Locate the cell with the specified text and output its (X, Y) center coordinate. 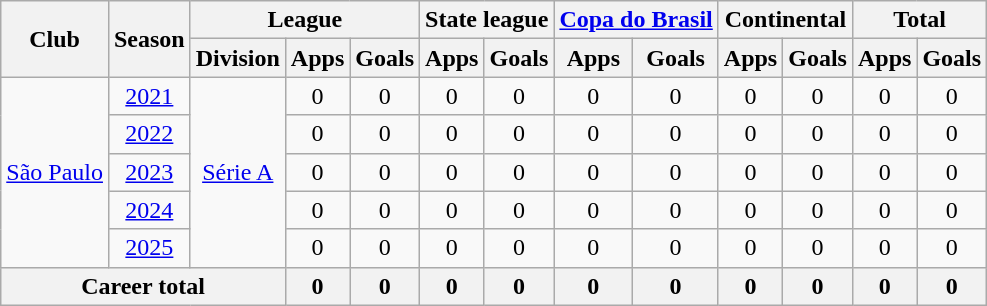
Total (919, 20)
2023 (149, 172)
Season (149, 39)
2021 (149, 96)
Continental (785, 20)
2022 (149, 134)
Série A (238, 172)
2024 (149, 210)
State league (487, 20)
League (304, 20)
São Paulo (55, 172)
Career total (144, 286)
2025 (149, 248)
Division (238, 58)
Copa do Brasil (636, 20)
Club (55, 39)
